Capture the cell that displays the provided text and extract its (X, Y) central coordinate. 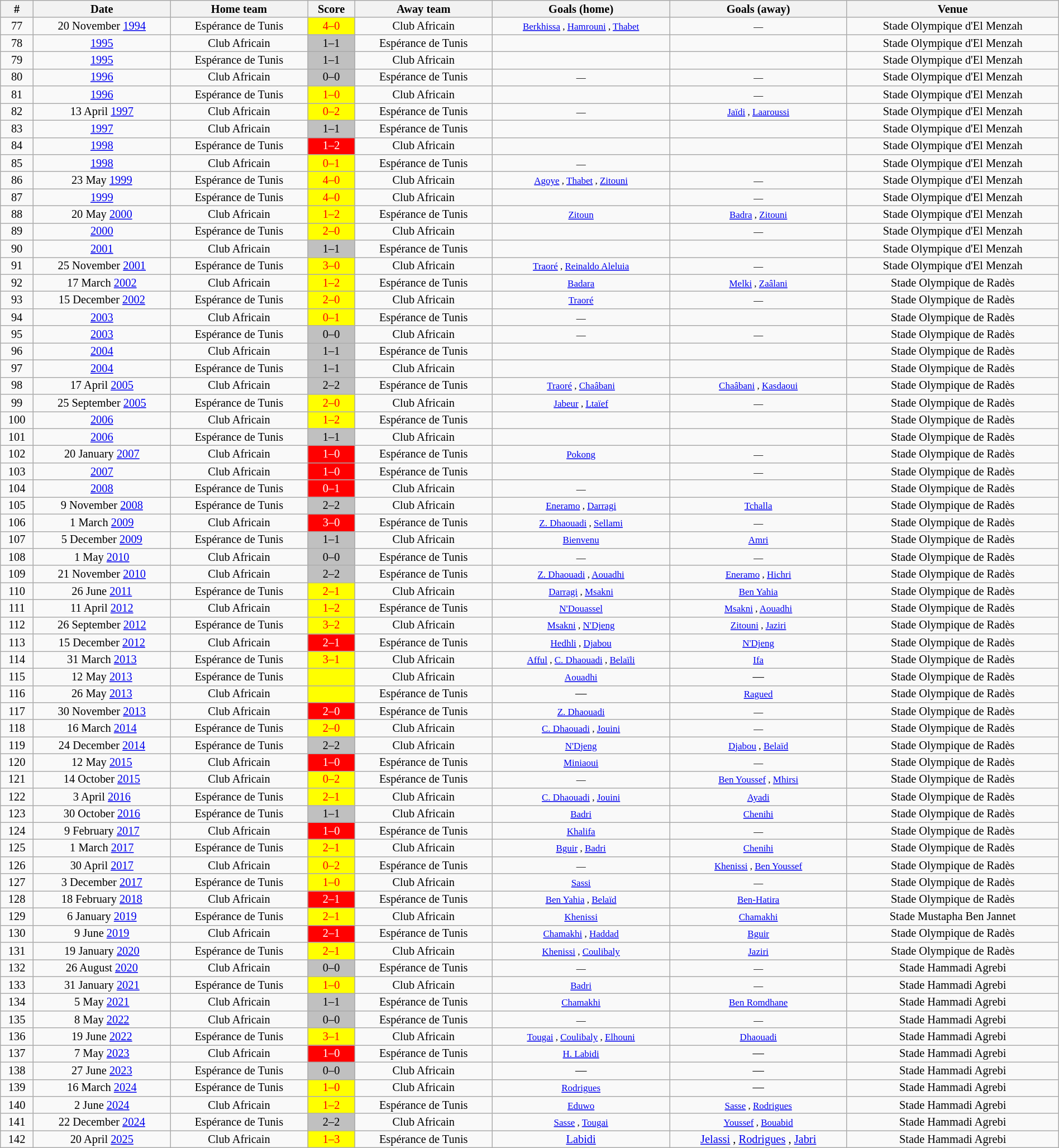
1 May 2010 (102, 556)
Jaïdi , Laaroussi (759, 112)
125 (17, 848)
Hedhli , Djabou (581, 642)
21 November 2010 (102, 574)
19 June 2022 (102, 1037)
Traoré (581, 301)
135 (17, 1019)
20 May 2000 (102, 215)
Traoré , Chaâbani (581, 385)
Traoré , Reinaldo Aleluia (581, 266)
Eduwo (581, 1105)
Eneramo , Hichri (759, 574)
17 April 2005 (102, 385)
31 January 2021 (102, 985)
141 (17, 1122)
112 (17, 626)
124 (17, 831)
97 (17, 369)
89 (17, 231)
140 (17, 1105)
93 (17, 301)
18 February 2018 (102, 899)
105 (17, 505)
Agoye , Thabet , Zitouni (581, 180)
16 March 2014 (102, 728)
26 June 2011 (102, 591)
Chaâbani , Kasdaoui (759, 385)
137 (17, 1054)
Bienvenu (581, 540)
121 (17, 780)
95 (17, 334)
Dhaouadi (759, 1037)
100 (17, 420)
108 (17, 556)
1997 (102, 128)
114 (17, 659)
102 (17, 454)
3 April 2016 (102, 797)
5 December 2009 (102, 540)
30 October 2016 (102, 813)
Tougai , Coulibaly , Elhouni (581, 1037)
Youssef , Bouabid (759, 1122)
Z. Dhaouadi , Sellami (581, 523)
14 October 2015 (102, 780)
115 (17, 677)
138 (17, 1070)
Badra , Zitouni (759, 215)
19 January 2020 (102, 951)
Stade Mustapha Ben Jannet (953, 916)
103 (17, 471)
Pokong (581, 454)
107 (17, 540)
82 (17, 112)
N'Douassel (581, 608)
Darragi , Msakni (581, 591)
26 May 2013 (102, 694)
2007 (102, 471)
Bguir (759, 934)
Ben Yahia , Belaïd (581, 899)
25 September 2005 (102, 402)
87 (17, 198)
Zitoun (581, 215)
5 May 2021 (102, 1002)
Ifa (759, 659)
Djabou , Belaïd (759, 745)
20 November 1994 (102, 26)
111 (17, 608)
Jabeur , Ltaïef (581, 402)
3–2 (332, 626)
12 May 2013 (102, 677)
Labidi (581, 1140)
Away team (423, 9)
142 (17, 1140)
126 (17, 865)
20 January 2007 (102, 454)
1999 (102, 198)
Ben-Hatira (759, 899)
118 (17, 728)
110 (17, 591)
113 (17, 642)
131 (17, 951)
15 December 2002 (102, 301)
30 April 2017 (102, 865)
Amri (759, 540)
Ragued (759, 694)
Home team (239, 9)
27 June 2023 (102, 1070)
1–3 (332, 1140)
83 (17, 128)
9 November 2008 (102, 505)
Badara (581, 283)
23 May 1999 (102, 180)
80 (17, 77)
Goals (away) (759, 9)
117 (17, 711)
1 March 2017 (102, 848)
Z. Dhaouadi , Aouadhi (581, 574)
Z. Dhaouadi (581, 711)
Sasse , Rodrigues (759, 1105)
90 (17, 249)
H. Labidi (581, 1054)
2000 (102, 231)
9 June 2019 (102, 934)
22 December 2024 (102, 1122)
25 November 2001 (102, 266)
Bguir , Badri (581, 848)
11 April 2012 (102, 608)
130 (17, 934)
Miniaoui (581, 762)
26 August 2020 (102, 968)
Date (102, 9)
Goals (home) (581, 9)
Sasse , Tougai (581, 1122)
7 May 2023 (102, 1054)
127 (17, 883)
17 March 2002 (102, 283)
96 (17, 351)
Khalifa (581, 831)
Msakni , N'Djeng (581, 626)
129 (17, 916)
Ben Youssef , Mhirsi (759, 780)
Ayadi (759, 797)
Khenissi , Ben Youssef (759, 865)
119 (17, 745)
77 (17, 26)
86 (17, 180)
92 (17, 283)
Afful , C. Dhaouadi , Belaïli (581, 659)
81 (17, 95)
133 (17, 985)
Berkhissa , Hamrouni , Thabet (581, 26)
99 (17, 402)
120 (17, 762)
30 November 2013 (102, 711)
Zitouni , Jaziri (759, 626)
122 (17, 797)
98 (17, 385)
2008 (102, 488)
9 February 2017 (102, 831)
Eneramo , Darragi (581, 505)
109 (17, 574)
Khenissi (581, 916)
84 (17, 146)
134 (17, 1002)
116 (17, 694)
78 (17, 44)
Sassi (581, 883)
20 April 2025 (102, 1140)
85 (17, 163)
Jelassi , Rodrigues , Jabri (759, 1140)
106 (17, 523)
123 (17, 813)
3 December 2017 (102, 883)
139 (17, 1088)
Ben Romdhane (759, 1002)
6 January 2019 (102, 916)
Khenissi , Coulibaly (581, 951)
26 September 2012 (102, 626)
Ben Yahia (759, 591)
Aouadhi (581, 677)
91 (17, 266)
79 (17, 60)
136 (17, 1037)
# (17, 9)
128 (17, 899)
13 April 1997 (102, 112)
12 May 2015 (102, 762)
2001 (102, 249)
2 June 2024 (102, 1105)
Jaziri (759, 951)
Msakni , Aouadhi (759, 608)
101 (17, 437)
Chamakhi , Haddad (581, 934)
15 December 2012 (102, 642)
94 (17, 317)
88 (17, 215)
132 (17, 968)
1 March 2009 (102, 523)
31 March 2013 (102, 659)
Rodrigues (581, 1088)
Tchalla (759, 505)
Melki , Zaâlani (759, 283)
Score (332, 9)
Venue (953, 9)
16 March 2024 (102, 1088)
104 (17, 488)
24 December 2014 (102, 745)
8 May 2022 (102, 1019)
